Locate the cell with the specified text and output its (X, Y) center coordinate. 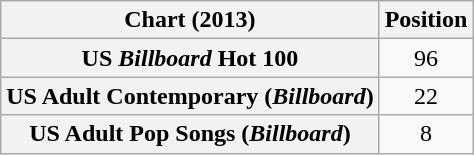
96 (426, 58)
Chart (2013) (190, 20)
22 (426, 96)
US Adult Contemporary (Billboard) (190, 96)
US Adult Pop Songs (Billboard) (190, 134)
US Billboard Hot 100 (190, 58)
8 (426, 134)
Position (426, 20)
